Find where the given text appears and provide that cell's center as (x, y) coordinate. 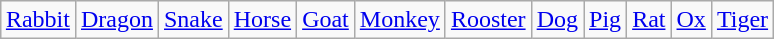
Ox (691, 20)
Tiger (742, 20)
Monkey (400, 20)
Snake (193, 20)
Rabbit (38, 20)
Dragon (116, 20)
Goat (326, 20)
Pig (606, 20)
Dog (557, 20)
Horse (262, 20)
Rat (649, 20)
Rooster (488, 20)
